Determine the [x, y] coordinate at the center of the cell enclosing the given text.  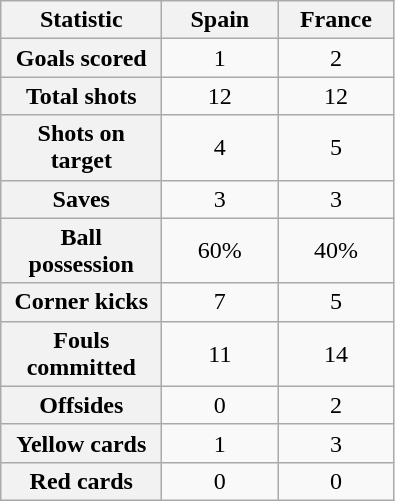
Offsides [82, 405]
Ball possession [82, 250]
14 [336, 354]
Total shots [82, 96]
Yellow cards [82, 443]
40% [336, 250]
Spain [220, 20]
Corner kicks [82, 302]
Saves [82, 199]
Goals scored [82, 58]
Statistic [82, 20]
60% [220, 250]
Shots on target [82, 148]
Red cards [82, 481]
Fouls committed [82, 354]
11 [220, 354]
France [336, 20]
4 [220, 148]
7 [220, 302]
